Scan for the cell matching the given text and deliver its [X, Y] coordinate at center. 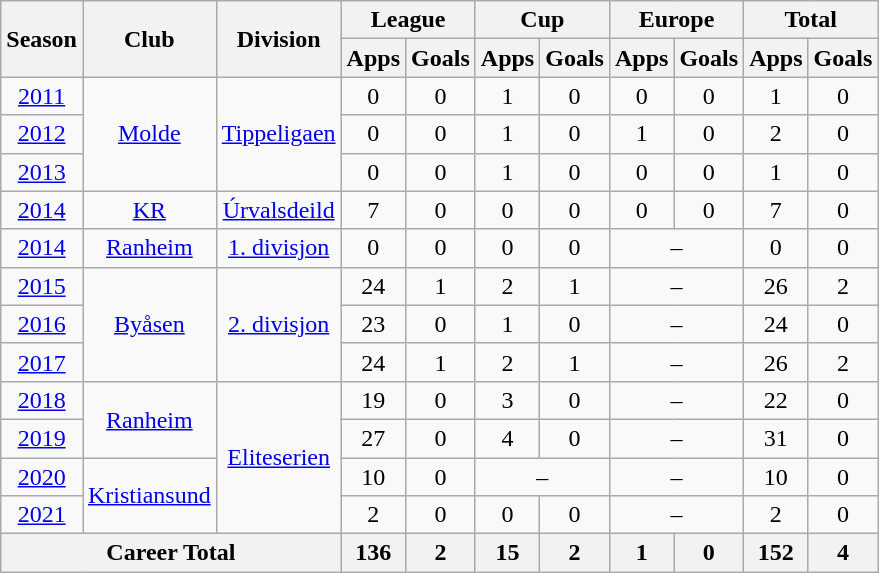
2013 [42, 172]
KR [149, 210]
2012 [42, 134]
Career Total [171, 553]
1. divisjon [278, 248]
23 [373, 324]
2021 [42, 515]
Tippeligaen [278, 134]
2020 [42, 477]
2015 [42, 286]
Eliteserien [278, 457]
3 [507, 400]
27 [373, 438]
152 [776, 553]
Europe [676, 20]
Division [278, 39]
2. divisjon [278, 324]
2019 [42, 438]
Club [149, 39]
Season [42, 39]
Total [811, 20]
31 [776, 438]
Byåsen [149, 324]
2017 [42, 362]
Úrvalsdeild [278, 210]
2011 [42, 96]
League [408, 20]
2018 [42, 400]
Molde [149, 134]
2016 [42, 324]
Cup [542, 20]
15 [507, 553]
22 [776, 400]
136 [373, 553]
19 [373, 400]
Kristiansund [149, 496]
